Provide the [X, Y] coordinate of the cell's center where the given text is located.  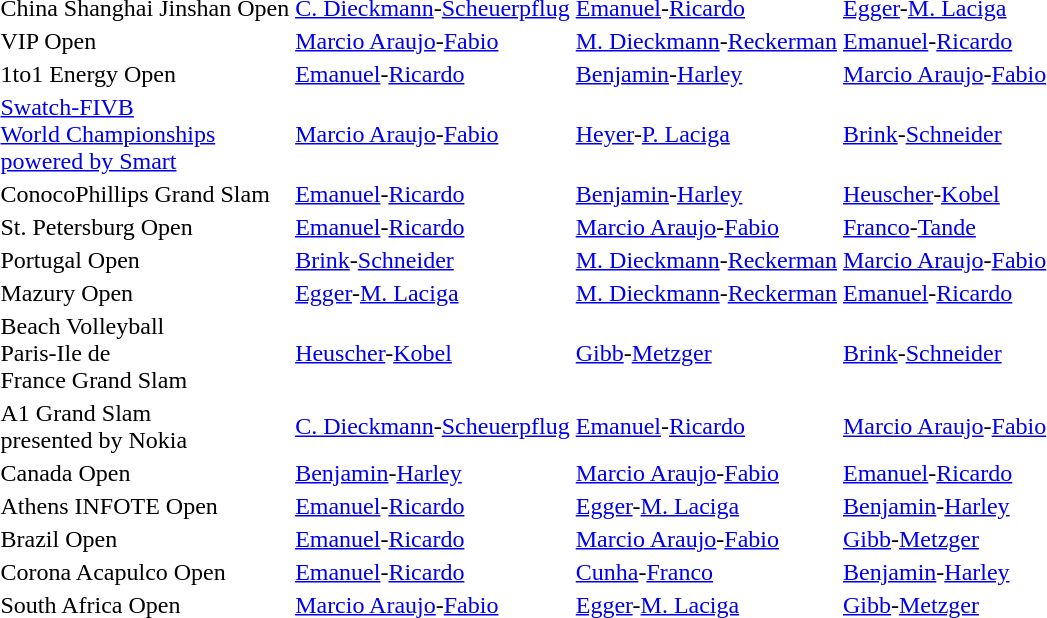
Franco-Tande [944, 227]
C. Dieckmann-Scheuerpflug [433, 426]
Heyer-P. Laciga [706, 134]
Cunha-Franco [706, 572]
